Return the [X, Y] coordinate for the center point of the cell that contains the specified text.  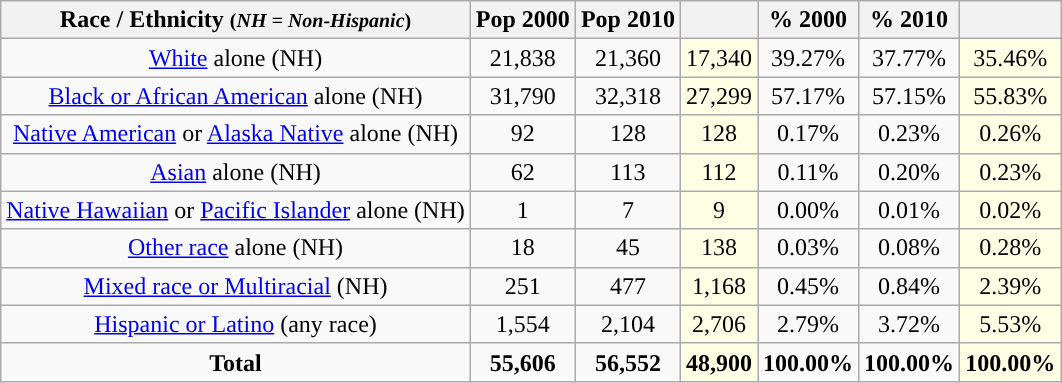
Hispanic or Latino (any race) [236, 324]
White alone (NH) [236, 58]
Race / Ethnicity (NH = Non-Hispanic) [236, 20]
0.26% [1010, 134]
3.72% [910, 324]
Native American or Alaska Native alone (NH) [236, 134]
477 [628, 286]
0.28% [1010, 248]
Other race alone (NH) [236, 248]
7 [628, 210]
2,706 [718, 324]
112 [718, 172]
0.45% [808, 286]
% 2010 [910, 20]
17,340 [718, 58]
32,318 [628, 96]
0.02% [1010, 210]
Mixed race or Multiracial (NH) [236, 286]
1 [522, 210]
0.11% [808, 172]
5.53% [1010, 324]
31,790 [522, 96]
55.83% [1010, 96]
48,900 [718, 362]
0.00% [808, 210]
1,554 [522, 324]
0.03% [808, 248]
37.77% [910, 58]
Asian alone (NH) [236, 172]
2,104 [628, 324]
0.20% [910, 172]
18 [522, 248]
57.15% [910, 96]
Pop 2010 [628, 20]
0.84% [910, 286]
62 [522, 172]
Total [236, 362]
Pop 2000 [522, 20]
27,299 [718, 96]
39.27% [808, 58]
2.39% [1010, 286]
113 [628, 172]
Black or African American alone (NH) [236, 96]
56,552 [628, 362]
251 [522, 286]
Native Hawaiian or Pacific Islander alone (NH) [236, 210]
92 [522, 134]
57.17% [808, 96]
21,360 [628, 58]
% 2000 [808, 20]
55,606 [522, 362]
9 [718, 210]
0.01% [910, 210]
0.08% [910, 248]
138 [718, 248]
21,838 [522, 58]
0.17% [808, 134]
45 [628, 248]
1,168 [718, 286]
35.46% [1010, 58]
2.79% [808, 324]
